Search for the cell housing the specified text and yield its (X, Y) center coordinate. 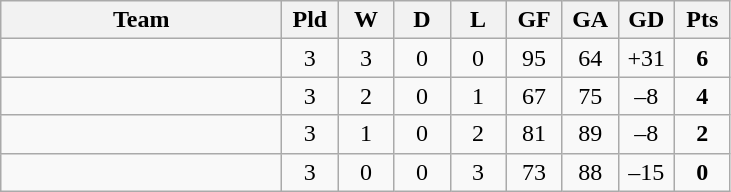
GF (534, 20)
88 (590, 172)
D (422, 20)
GD (646, 20)
4 (702, 96)
GA (590, 20)
89 (590, 134)
+31 (646, 58)
75 (590, 96)
W (366, 20)
L (478, 20)
81 (534, 134)
6 (702, 58)
95 (534, 58)
64 (590, 58)
Pld (310, 20)
Pts (702, 20)
73 (534, 172)
67 (534, 96)
–15 (646, 172)
Team (142, 20)
